Capture the cell that displays the provided text and extract its [X, Y] central coordinate. 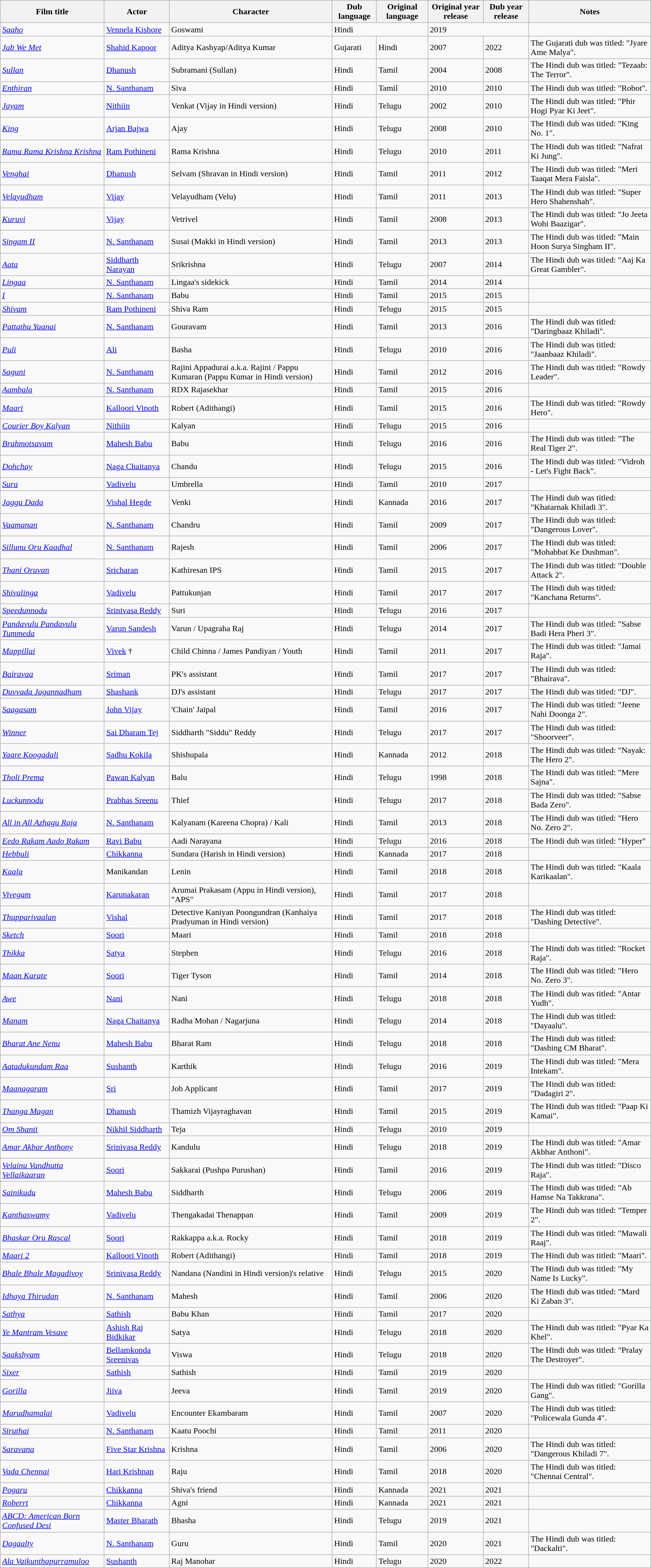
Sri [137, 1088]
The Hindi dub was titled: "Hyper" [590, 841]
Roberrt [52, 1503]
Bharat Ane Nenu [52, 1043]
Karthik [251, 1066]
Lingaa [52, 282]
Kaala [52, 871]
Venghai [52, 174]
Kathiresan IPS [251, 570]
Saaho [52, 30]
Yaare Koogadali [52, 755]
Maari 2 [52, 1256]
Balu [251, 778]
The Hindi dub was titled: "Dashing CM Bharat". [590, 1043]
The Hindi dub was titled: "Dangerous Lover". [590, 524]
Pawan Kalyan [137, 778]
The Hindi dub was titled: "Rowdy Hero". [590, 408]
Sixer [52, 1373]
Speedunnodu [52, 611]
Idhaya Thirudan [52, 1296]
The Hindi dub was titled: "Hero No. Zero 3". [590, 976]
Sillunu Oru Kaadhal [52, 547]
Chandu [251, 466]
Notes [590, 12]
The Hindi dub was titled: "Dashing Detective". [590, 917]
The Hindi dub was titled: "Pyar Ka Khel". [590, 1332]
Mappillai [52, 651]
Hari Krishnan [137, 1472]
PK's assistant [251, 674]
Lingaa's sidekick [251, 282]
The Hindi dub was titled: "Daringbaaz Khiladi". [590, 327]
Arjan Bajwa [137, 129]
Character [251, 12]
Prabhas Sreenu [137, 800]
The Hindi dub was titled: "Gorilla Gang". [590, 1390]
Gujarati [354, 47]
Kanthaswamy [52, 1215]
Krishna [251, 1449]
The Hindi dub was titled: "Robot". [590, 88]
The Hindi dub was titled: "Mard Ki Zaban 3". [590, 1296]
Thamizh Vijayraghavan [251, 1111]
ABCD: American Born Confused Desi [52, 1520]
Gorilla [52, 1390]
Ala Vaikunthapurramuloo [52, 1561]
Siddharth Narayan [137, 264]
Siddharth [251, 1192]
Sketch [52, 935]
Eedo Rakam Aado Rakam [52, 841]
The Hindi dub was titled: "Main Hoon Surya Singham II". [590, 241]
DJ's assistant [251, 692]
Thief [251, 800]
Actor [137, 12]
Velayudham [52, 196]
2002 [456, 106]
Rama Rama Krishna Krishna [52, 151]
The Hindi dub was titled: "Disco Raja". [590, 1170]
Saravana [52, 1449]
The Hindi dub was titled: "Maari". [590, 1256]
The Hindi dub was titled: "Ab Hamse Na Takkrana". [590, 1192]
The Hindi dub was titled: "Antar Yudh". [590, 998]
Umbrella [251, 484]
The Hindi dub was titled: "Meri Taaqat Mera Faisla". [590, 174]
Original language [402, 12]
The Gujarati dub was titled: "Jyare Ame Malya". [590, 47]
Sathya [52, 1314]
Maan Karate [52, 976]
The Hindi dub was titled: "Paap Ki Kamai". [590, 1111]
Thanga Magan [52, 1111]
Velayudham (Velu) [251, 196]
The Hindi dub was titled: "DJ". [590, 692]
Kandulu [251, 1147]
Aata [52, 264]
Lenin [251, 871]
Ali [137, 349]
Vaamanan [52, 524]
Nikhil Siddharth [137, 1129]
Luckunnodu [52, 800]
The Hindi dub was titled: "Phir Hogi Pyar Ki Jeet". [590, 106]
Velainu Vandhutta Vellaikaaran [52, 1170]
The Hindi dub was titled: "Dackalti". [590, 1543]
Rajesh [251, 547]
Job Applicant [251, 1088]
Amar Akbar Anthony [52, 1147]
The Hindi dub was titled: "Rowdy Leader". [590, 372]
Shashank [137, 692]
Sadhu Kokila [137, 755]
Kalyan [251, 426]
Om Shanti [52, 1129]
Basha [251, 349]
Siva [251, 88]
Vivek † [137, 651]
RDX Rajasekhar [251, 390]
The Hindi dub was titled: "Jamai Raja". [590, 651]
The Hindi dub was titled: "Dadagiri 2". [590, 1088]
Venki [251, 502]
Saagasam [52, 709]
The Hindi dub was titled: "Temper 2". [590, 1215]
Dub year release [506, 12]
The Hindi dub was titled: "Mere Sajna". [590, 778]
Ashish Raj Bidkikar [137, 1332]
The Hindi dub was titled: "Mohabbat Ke Dushman". [590, 547]
Srikrishna [251, 264]
Detective Kaniyan Poongundran (Kanhaiya Pradyuman in Hindi version) [251, 917]
Shishupala [251, 755]
Rakkappa a.k.a. Rocky [251, 1237]
Dub language [354, 12]
Vishal Hegde [137, 502]
Sai Dharam Tej [137, 732]
Jeeva [251, 1390]
Brahmotsavam [52, 444]
The Hindi dub was titled: "Chennai Central". [590, 1472]
Puli [52, 349]
Chandru [251, 524]
Master Bharath [137, 1520]
The Hindi dub was titled: "Nafrat Ki Jung". [590, 151]
Five Star Krishna [137, 1449]
Siruthai [52, 1431]
Singam II [52, 241]
Shivalinga [52, 593]
The Hindi dub was titled: "Jaanbaaz Khiladi". [590, 349]
Viswa [251, 1355]
King [52, 129]
Jiiva [137, 1390]
Tiger Tyson [251, 976]
Kalyanam (Kareena Chopra) / Kali [251, 823]
Marudhamalai [52, 1413]
Sundara (Harish in Hindi version) [251, 854]
Winner [52, 732]
Radha Mohan / Nagarjuna [251, 1021]
Jaggu Dada [52, 502]
The Hindi dub was titled: "Vidroh - Let's Fight Back". [590, 466]
Dohchay [52, 466]
Shiva Ram [251, 309]
Manikandan [137, 871]
Suri [251, 611]
Film title [52, 12]
Hebbuli [52, 854]
Ravi Babu [137, 841]
The Hindi dub was titled: "Shoorveer". [590, 732]
The Hindi dub was titled: "Mera Intekam". [590, 1066]
The Hindi dub was titled: "Pralay The Destroyer". [590, 1355]
Arumai Prakasam (Appu in Hindi version), "APS" [251, 894]
Raj Manohar [251, 1561]
2004 [456, 70]
Stephen [251, 953]
The Hindi dub was titled: "Super Hero Shahenshah". [590, 196]
Ye Mantram Vesave [52, 1332]
Varun Sandesh [137, 629]
Awe [52, 998]
Enthiran [52, 88]
Thikka [52, 953]
The Hindi dub was titled: "Kaala Karikaalan". [590, 871]
Aatadukundam Raa [52, 1066]
The Hindi dub was titled: "King No. 1". [590, 129]
The Hindi dub was titled: "Policewala Gunda 4". [590, 1413]
Siddharth "Siddu" Reddy [251, 732]
Bairavaa [52, 674]
The Hindi dub was titled: "My Name Is Lucky". [590, 1273]
The Hindi dub was titled: "Jeene Nahi Doonga 2". [590, 709]
Shahid Kapoor [137, 47]
Vada Chennai [52, 1472]
Gouravam [251, 327]
Subramani (Sullan) [251, 70]
Bharat Ram [251, 1043]
Maanagaram [52, 1088]
The Hindi dub was titled: "Bhairava". [590, 674]
The Hindi dub was titled: "Tezaab: The Terror". [590, 70]
Sura [52, 484]
Agni [251, 1503]
Sakkarai (Pushpa Purushan) [251, 1170]
Mahesh [251, 1296]
Child Chinna / James Pandiyan / Youth [251, 651]
Selvam (Shravan in Hindi version) [251, 174]
Pandavulu Pandavulu Tummeda [52, 629]
The Hindi dub was titled: "Double Attack 2". [590, 570]
Tholi Prema [52, 778]
Bhasha [251, 1520]
Original year release [456, 12]
Sullan [52, 70]
John Vijay [137, 709]
Saguni [52, 372]
The Hindi dub was titled: "Jo Jeeta Wohi Baazigar". [590, 219]
Vennela Kishore [137, 30]
Encounter Ekambaram [251, 1413]
Venkat (Vijay in Hindi version) [251, 106]
Pogaru [52, 1489]
The Hindi dub was titled: "Nayak: The Hero 2". [590, 755]
The Hindi dub was titled: "Sabse Badi Hera Pheri 3". [590, 629]
Manam [52, 1021]
Teja [251, 1129]
The Hindi dub was titled: "Khatarnak Khiladi 3". [590, 502]
Babu Khan [251, 1314]
Goswami [251, 30]
Thani Oruvan [52, 570]
1998 [456, 778]
Pattukunjan [251, 593]
Shivam [52, 309]
Sricharan [137, 570]
Shiva's friend [251, 1489]
Karunakaran [137, 894]
Vetrivel [251, 219]
Dagaalty [52, 1543]
Bellamkonda Sreenivas [137, 1355]
Raju [251, 1472]
Jayam [52, 106]
The Hindi dub was titled: "Mawali Raaj". [590, 1237]
Pattathu Yaanai [52, 327]
Thupparivaalan [52, 917]
Susai (Makki in Hindi version) [251, 241]
Vishal [137, 917]
The Hindi dub was titled: "Dayaalu". [590, 1021]
Duvvada Jagannadham [52, 692]
Kaatu Poochi [251, 1431]
Vivegam [52, 894]
Aditya Kashyap/Aditya Kumar [251, 47]
The Hindi dub was titled: "Amar Akbhar Anthoni". [590, 1147]
Aambala [52, 390]
'Chain' Jaipal [251, 709]
The Hindi dub was titled: "Kanchana Returns". [590, 593]
Rajini Appadurai a.k.a. Rajini / Pappu Kumaran (Pappu Kumar in Hindi version) [251, 372]
Bhaskar Oru Rascal [52, 1237]
Sriman [137, 674]
Rama Krishna [251, 151]
The Hindi dub was titled: "Dangerous Khiladi 7". [590, 1449]
Aadi Narayana [251, 841]
Nandana (Nandini in Hindi version)'s relative [251, 1273]
Varun / Upagraha Raj [251, 629]
The Hindi dub was titled: "The Real Tiger 2". [590, 444]
The Hindi dub was titled: "Aaj Ka Great Gambler". [590, 264]
Ajay [251, 129]
I [52, 296]
All in All Azhagu Raja [52, 823]
Sainikudu [52, 1192]
Jab We Met [52, 47]
Courier Boy Kalyan [52, 426]
The Hindi dub was titled: "Sabse Bada Zero". [590, 800]
Saakshyam [52, 1355]
Thengakadai Thenappan [251, 1215]
Bhale Bhale Magadivoy [52, 1273]
Guru [251, 1543]
The Hindi dub was titled: "Rocket Raja". [590, 953]
The Hindi dub was titled: "Hero No. Zero 2". [590, 823]
Kuruvi [52, 219]
